Search for the cell housing the specified text and yield its [x, y] center coordinate. 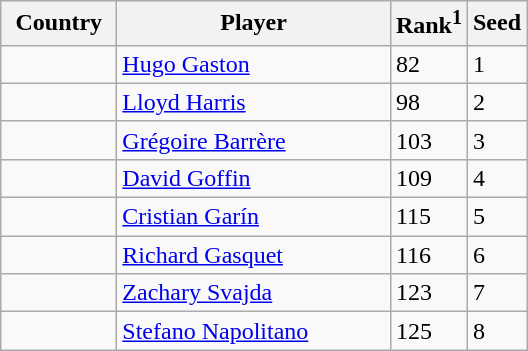
Lloyd Harris [254, 102]
116 [428, 255]
3 [496, 140]
98 [428, 102]
125 [428, 331]
1 [496, 64]
4 [496, 178]
123 [428, 293]
Zachary Svajda [254, 293]
109 [428, 178]
Cristian Garín [254, 217]
Country [59, 24]
David Goffin [254, 178]
115 [428, 217]
6 [496, 255]
Stefano Napolitano [254, 331]
Grégoire Barrère [254, 140]
103 [428, 140]
5 [496, 217]
Richard Gasquet [254, 255]
2 [496, 102]
Rank1 [428, 24]
Hugo Gaston [254, 64]
Player [254, 24]
7 [496, 293]
82 [428, 64]
8 [496, 331]
Seed [496, 24]
